For the text-containing cell, return its midpoint in (x, y) coordinate format. 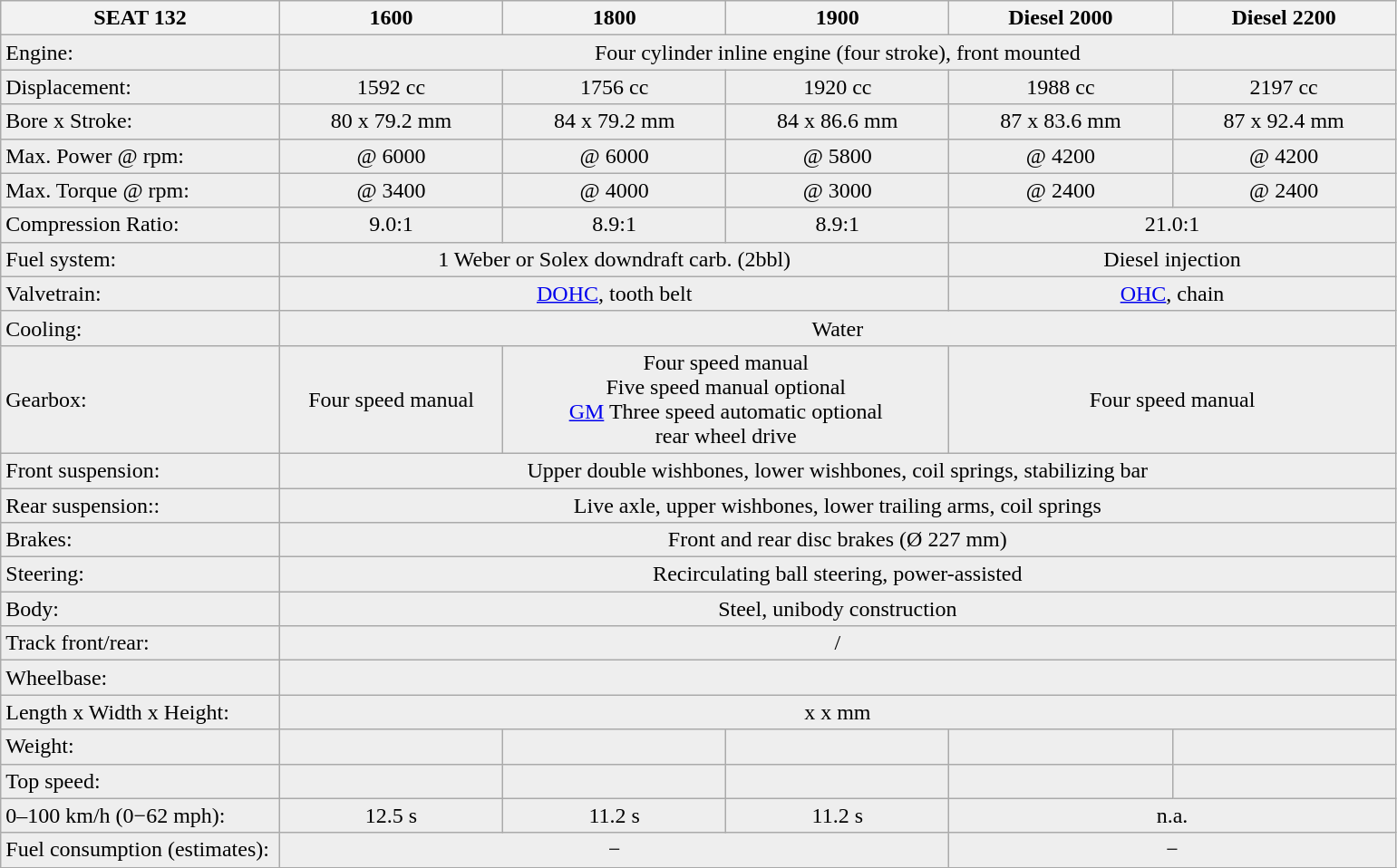
Engine: (141, 53)
Body: (141, 609)
/ (838, 643)
Cooling: (141, 328)
n.a. (1172, 815)
Max. Torque @ rpm: (141, 190)
DOHC, tooth belt (614, 294)
x x mm (838, 712)
1756 cc (615, 87)
1988 cc (1061, 87)
1900 (838, 18)
9.0:1 (391, 225)
1800 (615, 18)
Diesel 2200 (1284, 18)
1592 cc (391, 87)
Diesel injection (1172, 259)
Fuel system: (141, 259)
Max. Power @ rpm: (141, 156)
87 x 83.6 mm (1061, 121)
1920 cc (838, 87)
Rear suspension:: (141, 505)
12.5 s (391, 815)
1600 (391, 18)
SEAT 132 (141, 18)
Valvetrain: (141, 294)
@ 5800 (838, 156)
1 Weber or Solex downdraft carb. (2bbl) (614, 259)
84 x 79.2 mm (615, 121)
Top speed: (141, 781)
Four cylinder inline engine (four stroke), front mounted (838, 53)
Brakes: (141, 540)
Recirculating ball steering, power-assisted (838, 574)
@ 4000 (615, 190)
@ 3400 (391, 190)
Upper double wishbones, lower wishbones, coil springs, stabilizing bar (838, 470)
Fuel consumption (estimates): (141, 850)
0–100 km/h (0−62 mph): (141, 815)
Water (838, 328)
Steering: (141, 574)
Four speed manual Five speed manual optional GM Three speed automatic optional rear wheel drive (726, 399)
Gearbox: (141, 399)
Steel, unibody construction (838, 609)
Displacement: (141, 87)
Weight: (141, 747)
Compression Ratio: (141, 225)
@ 3000 (838, 190)
21.0:1 (1172, 225)
Front and rear disc brakes (Ø 227 mm) (838, 540)
Track front/rear: (141, 643)
Diesel 2000 (1061, 18)
87 x 92.4 mm (1284, 121)
80 x 79.2 mm (391, 121)
Front suspension: (141, 470)
Wheelbase: (141, 678)
84 x 86.6 mm (838, 121)
OHC, chain (1172, 294)
Live axle, upper wishbones, lower trailing arms, coil springs (838, 505)
Bore x Stroke: (141, 121)
Length x Width x Height: (141, 712)
2197 cc (1284, 87)
